Locate the cell with the specified text and output its (x, y) center coordinate. 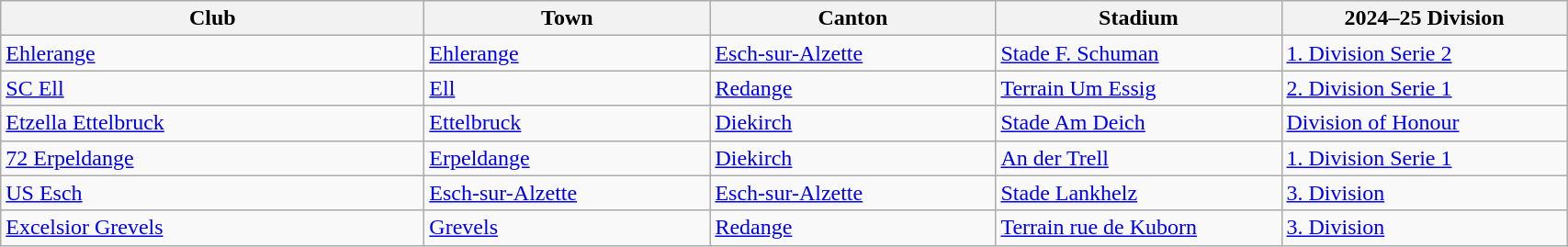
US Esch (213, 193)
Stade F. Schuman (1139, 53)
SC Ell (213, 88)
Ettelbruck (568, 123)
Canton (852, 18)
1. Division Serie 1 (1424, 158)
Division of Honour (1424, 123)
Excelsior Grevels (213, 228)
Stade Lankhelz (1139, 193)
Ell (568, 88)
Terrain rue de Kuborn (1139, 228)
72 Erpeldange (213, 158)
Grevels (568, 228)
Erpeldange (568, 158)
2024–25 Division (1424, 18)
An der Trell (1139, 158)
1. Division Serie 2 (1424, 53)
Terrain Um Essig (1139, 88)
Club (213, 18)
Stade Am Deich (1139, 123)
Stadium (1139, 18)
Town (568, 18)
2. Division Serie 1 (1424, 88)
Etzella Ettelbruck (213, 123)
